Capture the cell that displays the provided text and extract its (X, Y) central coordinate. 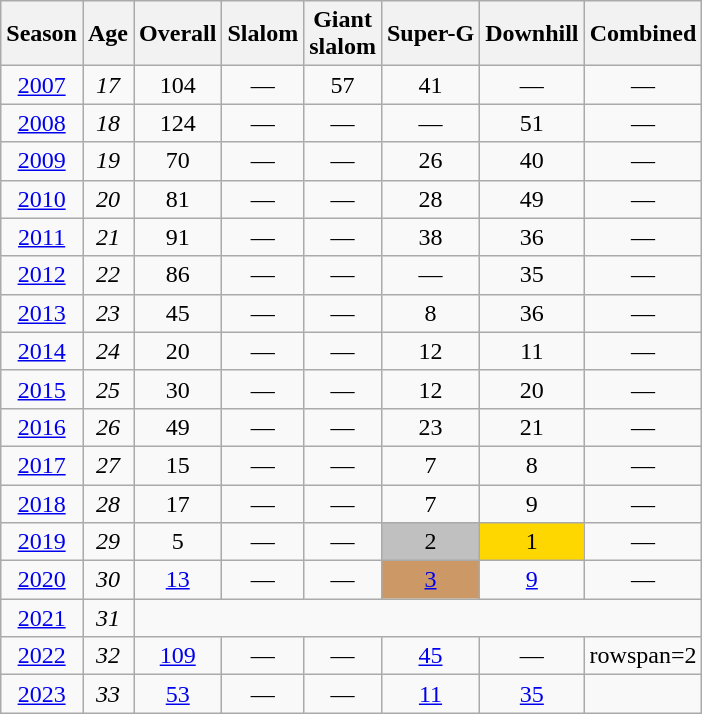
15 (178, 465)
31 (108, 618)
5 (178, 542)
Slalom (263, 34)
Age (108, 34)
2 (430, 542)
Super-G (430, 34)
2020 (42, 580)
rowspan=2 (643, 656)
2014 (42, 351)
81 (178, 199)
2022 (42, 656)
2012 (42, 275)
32 (108, 656)
18 (108, 123)
91 (178, 237)
1 (532, 542)
24 (108, 351)
22 (108, 275)
2023 (42, 694)
2009 (42, 161)
2018 (42, 503)
86 (178, 275)
40 (532, 161)
70 (178, 161)
53 (178, 694)
Downhill (532, 34)
2016 (42, 427)
Giantslalom (343, 34)
41 (430, 85)
2015 (42, 389)
Season (42, 34)
2008 (42, 123)
57 (343, 85)
2007 (42, 85)
104 (178, 85)
13 (178, 580)
25 (108, 389)
2019 (42, 542)
2010 (42, 199)
38 (430, 237)
109 (178, 656)
124 (178, 123)
2021 (42, 618)
27 (108, 465)
19 (108, 161)
29 (108, 542)
2013 (42, 313)
Overall (178, 34)
2011 (42, 237)
51 (532, 123)
33 (108, 694)
3 (430, 580)
Combined (643, 34)
2017 (42, 465)
